Identify which cell holds the provided text, then report its [X, Y] central coordinate. 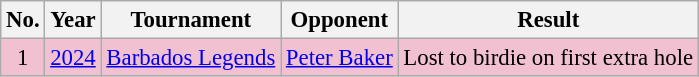
Year [73, 20]
Opponent [340, 20]
No. [23, 20]
Peter Baker [340, 58]
Lost to birdie on first extra hole [548, 58]
2024 [73, 58]
1 [23, 58]
Result [548, 20]
Barbados Legends [191, 58]
Tournament [191, 20]
